Output the (x, y) coordinate of the center of the cell containing the given text.  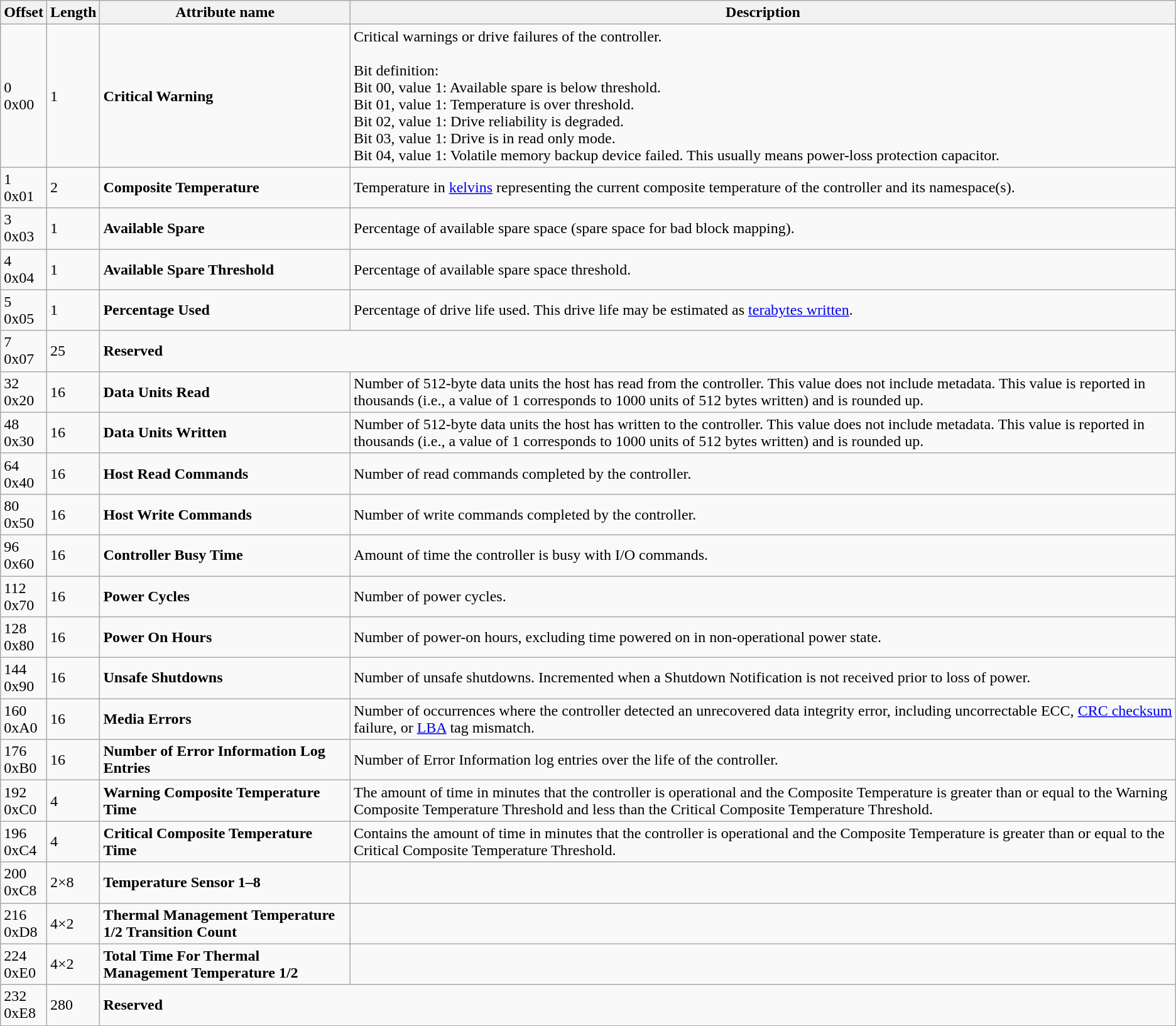
25 (73, 351)
Critical Warning (225, 96)
320x20 (24, 392)
Number of power cycles. (763, 596)
Available Spare (225, 229)
Critical Composite Temperature Time (225, 842)
2 (73, 187)
2160xD8 (24, 924)
Total Time For Thermal Management Temperature 1/2 (225, 964)
Power On Hours (225, 637)
Percentage of available spare space (spare space for bad block mapping). (763, 229)
Length (73, 13)
Available Spare Threshold (225, 269)
Description (763, 13)
800x50 (24, 514)
30x03 (24, 229)
640x40 (24, 474)
Data Units Written (225, 432)
Number of power-on hours, excluding time powered on in non-operational power state. (763, 637)
Controller Busy Time (225, 555)
2240xE0 (24, 964)
Composite Temperature (225, 187)
Attribute name (225, 13)
1440x90 (24, 679)
Warning Composite Temperature Time (225, 800)
50x05 (24, 310)
Media Errors (225, 719)
Temperature Sensor 1–8 (225, 882)
280 (73, 1005)
1760xB0 (24, 760)
2320xE8 (24, 1005)
10x01 (24, 187)
70x07 (24, 351)
Number of Error Information log entries over the life of the controller. (763, 760)
Power Cycles (225, 596)
1120x70 (24, 596)
Host Write Commands (225, 514)
Host Read Commands (225, 474)
960x60 (24, 555)
40x04 (24, 269)
00x00 (24, 96)
Thermal Management Temperature 1/2 Transition Count (225, 924)
Offset (24, 13)
1920xC0 (24, 800)
Unsafe Shutdowns (225, 679)
2×8 (73, 882)
Temperature in kelvins representing the current composite temperature of the controller and its namespace(s). (763, 187)
480x30 (24, 432)
2000xC8 (24, 882)
1600xA0 (24, 719)
Number of read commands completed by the controller. (763, 474)
Percentage Used (225, 310)
Number of write commands completed by the controller. (763, 514)
Number of unsafe shutdowns. Incremented when a Shutdown Notification is not received prior to loss of power. (763, 679)
Percentage of drive life used. This drive life may be estimated as terabytes written. (763, 310)
Amount of time the controller is busy with I/O commands. (763, 555)
Number of Error Information Log Entries (225, 760)
Percentage of available spare space threshold. (763, 269)
1280x80 (24, 637)
Data Units Read (225, 392)
1960xC4 (24, 842)
